Find where the given text appears and provide that cell's center as [x, y] coordinate. 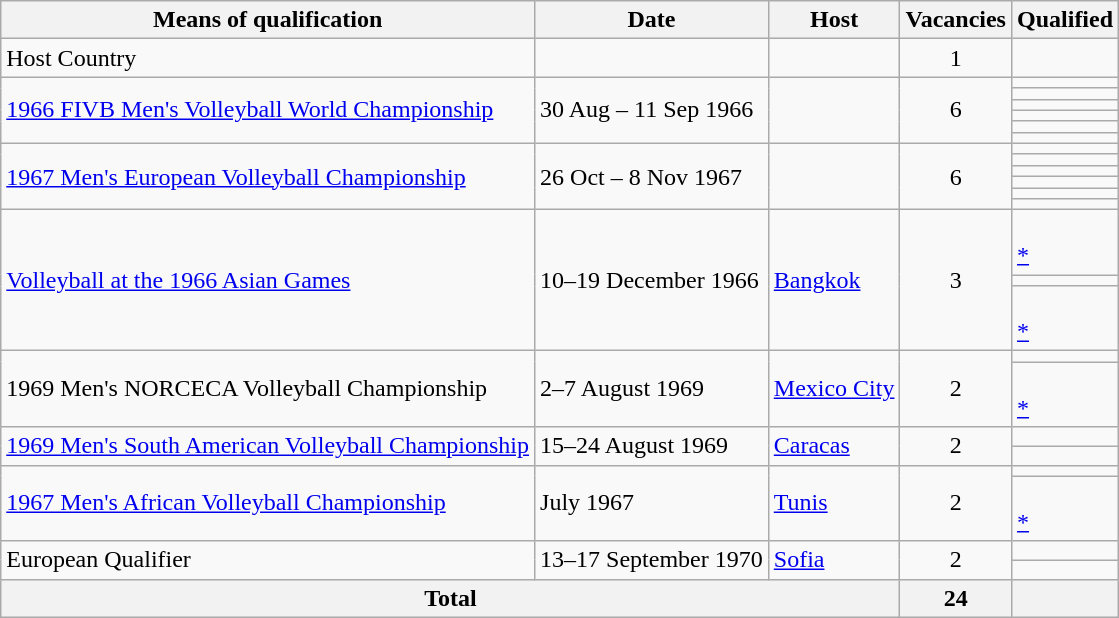
1 [956, 58]
10–19 December 1966 [652, 280]
1967 Men's European Volleyball Championship [268, 176]
Caracas [834, 446]
26 Oct – 8 Nov 1967 [652, 176]
July 1967 [652, 503]
1967 Men's African Volleyball Championship [268, 503]
Date [652, 20]
Host [834, 20]
Vacancies [956, 20]
Qualified [1064, 20]
3 [956, 280]
Tunis [834, 503]
Host Country [268, 58]
Total [450, 598]
European Qualifier [268, 560]
Mexico City [834, 389]
Volleyball at the 1966 Asian Games [268, 280]
30 Aug – 11 Sep 1966 [652, 110]
2–7 August 1969 [652, 389]
Means of qualification [268, 20]
1969 Men's South American Volleyball Championship [268, 446]
15–24 August 1969 [652, 446]
1966 FIVB Men's Volleyball World Championship [268, 110]
1969 Men's NORCECA Volleyball Championship [268, 389]
24 [956, 598]
Sofia [834, 560]
Bangkok [834, 280]
13–17 September 1970 [652, 560]
